From the cell containing the given text, extract its center point as [X, Y] coordinate. 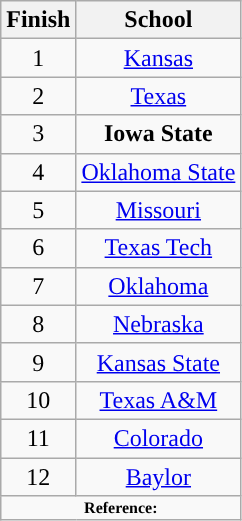
1 [38, 58]
6 [38, 248]
Oklahoma State [158, 172]
Texas [158, 96]
8 [38, 324]
Finish [38, 20]
Colorado [158, 438]
12 [38, 477]
4 [38, 172]
School [158, 20]
5 [38, 210]
11 [38, 438]
Kansas [158, 58]
Missouri [158, 210]
Texas Tech [158, 248]
7 [38, 286]
9 [38, 362]
Kansas State [158, 362]
2 [38, 96]
10 [38, 400]
Reference: [121, 508]
Texas A&M [158, 400]
Nebraska [158, 324]
3 [38, 134]
Baylor [158, 477]
Iowa State [158, 134]
Oklahoma [158, 286]
